Identify which cell holds the provided text, then report its (X, Y) central coordinate. 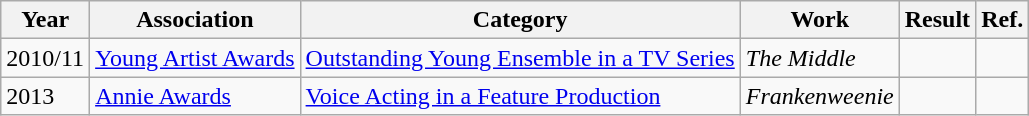
The Middle (820, 58)
Ref. (1002, 20)
2013 (46, 96)
Young Artist Awards (195, 58)
Frankenweenie (820, 96)
Category (520, 20)
2010/11 (46, 58)
Year (46, 20)
Work (820, 20)
Association (195, 20)
Outstanding Young Ensemble in a TV Series (520, 58)
Result (937, 20)
Voice Acting in a Feature Production (520, 96)
Annie Awards (195, 96)
